From the cell containing the given text, extract its center point as [X, Y] coordinate. 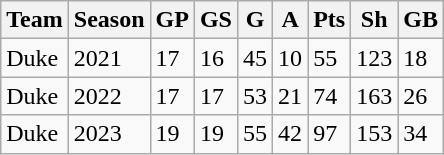
Pts [330, 20]
21 [290, 96]
123 [374, 58]
G [254, 20]
GS [216, 20]
2023 [109, 134]
A [290, 20]
10 [290, 58]
74 [330, 96]
18 [421, 58]
Sh [374, 20]
Season [109, 20]
53 [254, 96]
42 [290, 134]
GB [421, 20]
34 [421, 134]
GP [172, 20]
2021 [109, 58]
163 [374, 96]
45 [254, 58]
Team [35, 20]
153 [374, 134]
16 [216, 58]
97 [330, 134]
2022 [109, 96]
26 [421, 96]
